Detect which cell encompasses the target text, then output its [x, y] center coordinate. 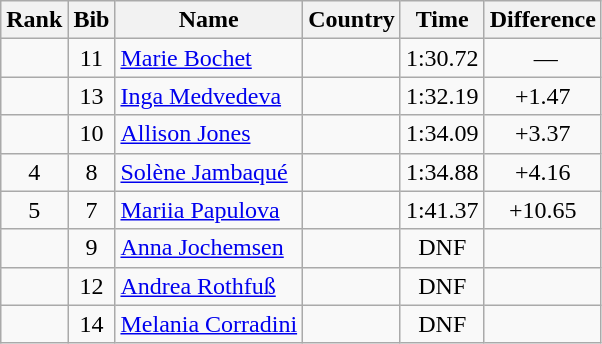
Rank [34, 20]
Mariia Papulova [209, 210]
12 [92, 286]
1:34.09 [442, 134]
Solène Jambaqué [209, 172]
8 [92, 172]
Bib [92, 20]
— [542, 58]
5 [34, 210]
+3.37 [542, 134]
11 [92, 58]
9 [92, 248]
Melania Corradini [209, 324]
+1.47 [542, 96]
Inga Medvedeva [209, 96]
1:32.19 [442, 96]
Time [442, 20]
Anna Jochemsen [209, 248]
Name [209, 20]
1:34.88 [442, 172]
13 [92, 96]
+10.65 [542, 210]
Allison Jones [209, 134]
Andrea Rothfuß [209, 286]
Difference [542, 20]
4 [34, 172]
10 [92, 134]
1:41.37 [442, 210]
Marie Bochet [209, 58]
1:30.72 [442, 58]
7 [92, 210]
Country [352, 20]
14 [92, 324]
+4.16 [542, 172]
